For the text-containing cell, return its midpoint in [X, Y] coordinate format. 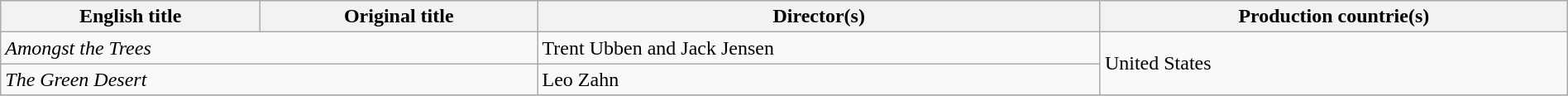
The Green Desert [270, 79]
Amongst the Trees [270, 48]
Production countrie(s) [1333, 17]
Director(s) [819, 17]
United States [1333, 64]
Trent Ubben and Jack Jensen [819, 48]
English title [131, 17]
Leo Zahn [819, 79]
Original title [399, 17]
